Return (X, Y) of the center of cell containing provided text 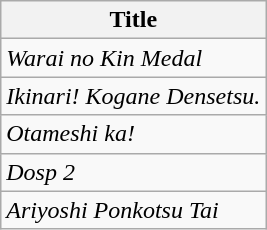
Warai no Kin Medal (134, 58)
Title (134, 20)
Ikinari! Kogane Densetsu. (134, 96)
Ariyoshi Ponkotsu Tai (134, 210)
Otameshi ka! (134, 134)
Dosp 2 (134, 172)
